Return the [X, Y] coordinate for the center point of the cell that contains the specified text.  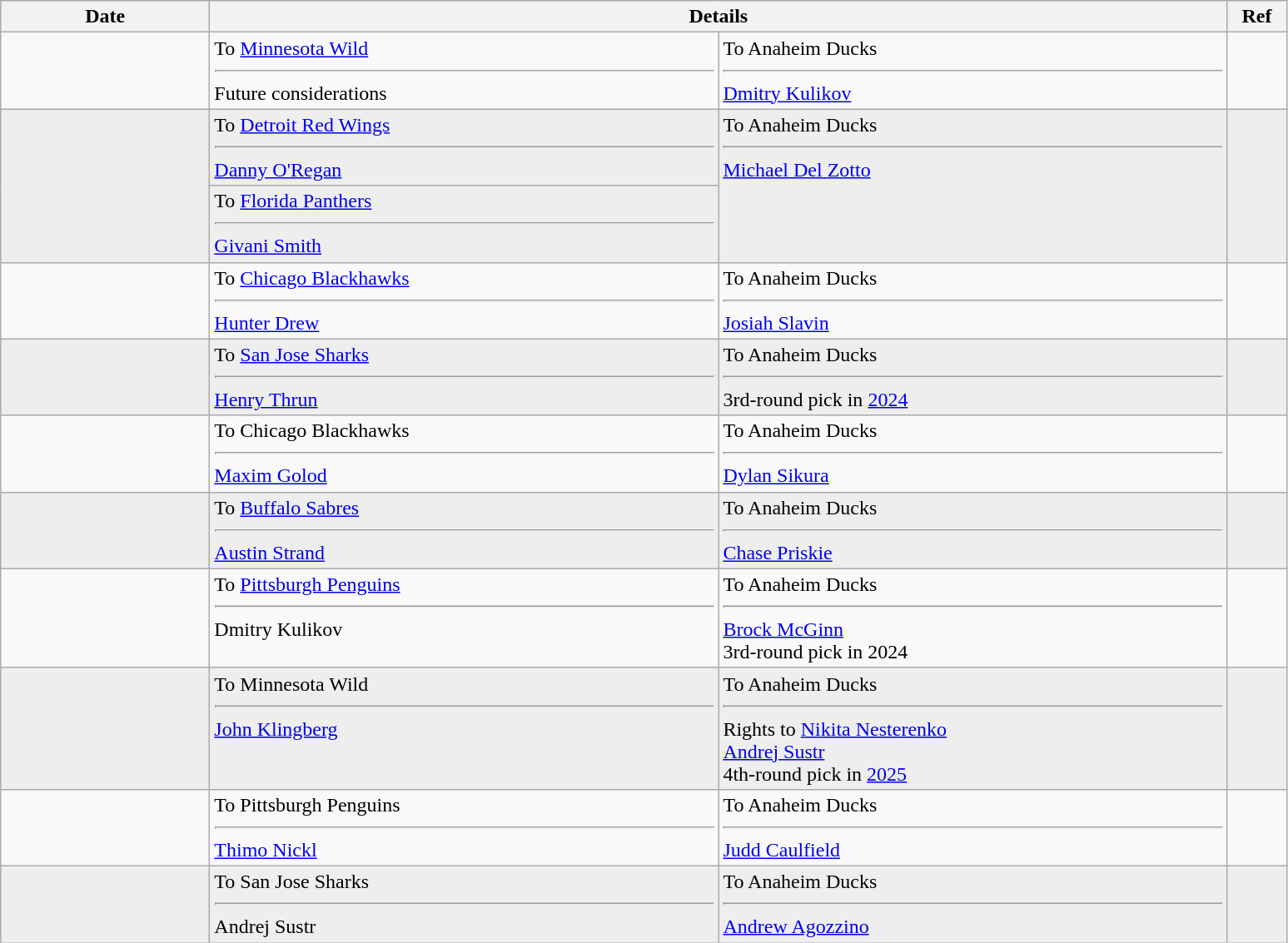
To Anaheim Ducks3rd-round pick in 2024 [972, 377]
To Anaheim DucksBrock McGinn3rd-round pick in 2024 [972, 618]
To Chicago BlackhawksHunter Drew [465, 300]
To Anaheim DucksAndrew Agozzino [972, 904]
Date [105, 17]
Ref [1257, 17]
To Anaheim DucksChase Priskie [972, 530]
To Detroit Red WingsDanny O'Regan [465, 147]
To Pittsburgh PenguinsDmitry Kulikov [465, 618]
To Minnesota WildJohn Klingberg [465, 728]
To Anaheim DucksDmitry Kulikov [972, 71]
To Minnesota WildFuture considerations [465, 71]
To San Jose SharksHenry Thrun [465, 377]
To Anaheim DucksDylan Sikura [972, 454]
To Anaheim DucksMichael Del Zotto [972, 186]
To San Jose SharksAndrej Sustr [465, 904]
To Florida PanthersGivani Smith [465, 224]
To Anaheim DucksJudd Caulfield [972, 827]
To Anaheim DucksJosiah Slavin [972, 300]
To Pittsburgh PenguinsThimo Nickl [465, 827]
To Buffalo SabresAustin Strand [465, 530]
To Anaheim DucksRights to Nikita NesterenkoAndrej Sustr4th-round pick in 2025 [972, 728]
To Chicago BlackhawksMaxim Golod [465, 454]
Details [719, 17]
